Return the (x, y) coordinate for the center point of the cell that contains the specified text.  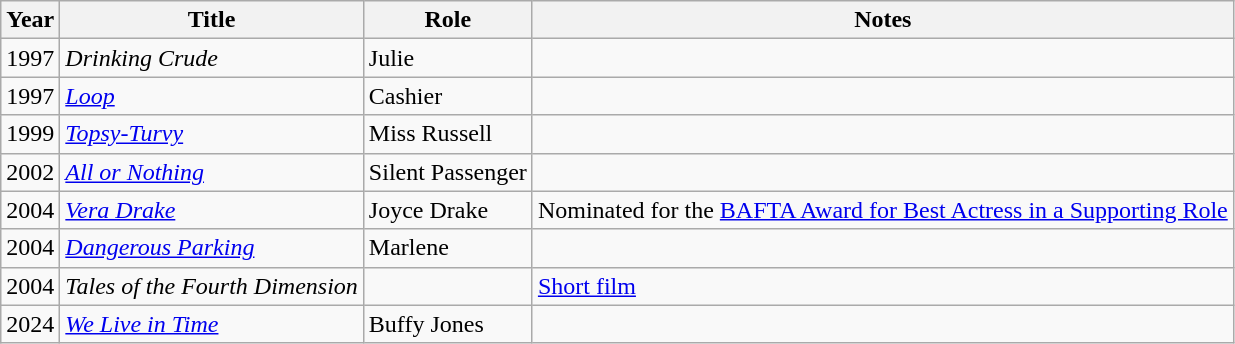
Silent Passenger (448, 172)
Cashier (448, 96)
Nominated for the BAFTA Award for Best Actress in a Supporting Role (882, 210)
Dangerous Parking (212, 248)
Miss Russell (448, 134)
Loop (212, 96)
Buffy Jones (448, 324)
Role (448, 20)
2002 (30, 172)
We Live in Time (212, 324)
Vera Drake (212, 210)
Title (212, 20)
Notes (882, 20)
2024 (30, 324)
Joyce Drake (448, 210)
Marlene (448, 248)
Year (30, 20)
Topsy-Turvy (212, 134)
All or Nothing (212, 172)
Short film (882, 286)
1999 (30, 134)
Tales of the Fourth Dimension (212, 286)
Drinking Crude (212, 58)
Julie (448, 58)
